Return the (x, y) coordinate for the center point of the cell that contains the specified text.  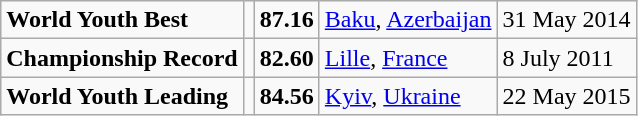
Lille, France (408, 58)
82.60 (286, 58)
Baku, Azerbaijan (408, 20)
87.16 (286, 20)
Kyiv, Ukraine (408, 96)
84.56 (286, 96)
Championship Record (122, 58)
World Youth Leading (122, 96)
22 May 2015 (566, 96)
31 May 2014 (566, 20)
8 July 2011 (566, 58)
World Youth Best (122, 20)
